Scan for the cell matching the given text and deliver its [X, Y] coordinate at center. 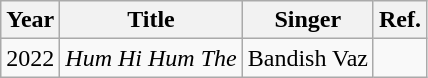
Singer [308, 20]
Bandish Vaz [308, 58]
Ref. [400, 20]
Hum Hi Hum The [151, 58]
Year [30, 20]
Title [151, 20]
2022 [30, 58]
